Determine the [x, y] coordinate at the center of the cell enclosing the given text.  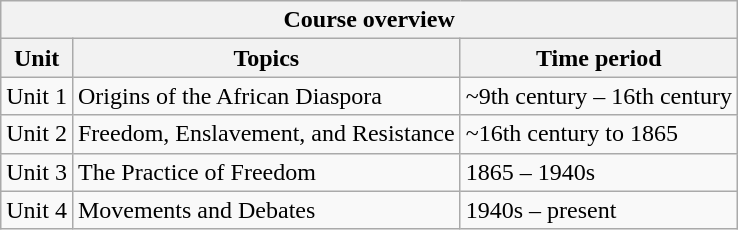
Topics [266, 58]
Unit 3 [37, 172]
Origins of the African Diaspora [266, 96]
Movements and Debates [266, 210]
Time period [598, 58]
~9th century – 16th century [598, 96]
1940s – present [598, 210]
~16th century to 1865 [598, 134]
Freedom, Enslavement, and Resistance [266, 134]
The Practice of Freedom [266, 172]
1865 – 1940s [598, 172]
Unit 2 [37, 134]
Unit [37, 58]
Course overview [370, 20]
Unit 1 [37, 96]
Unit 4 [37, 210]
